From the cell containing the given text, extract its center point as [x, y] coordinate. 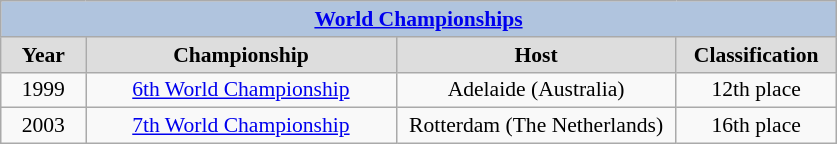
Host [536, 55]
7th World Championship [241, 126]
2003 [44, 126]
Adelaide (Australia) [536, 90]
Classification [756, 55]
World Championships [419, 19]
16th place [756, 126]
12th place [756, 90]
6th World Championship [241, 90]
1999 [44, 90]
Championship [241, 55]
Rotterdam (The Netherlands) [536, 126]
Year [44, 55]
